Detect which cell encompasses the target text, then output its [X, Y] center coordinate. 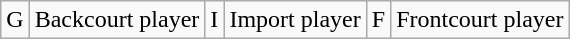
F [378, 20]
Import player [295, 20]
I [214, 20]
Frontcourt player [480, 20]
Backcourt player [117, 20]
G [15, 20]
